Locate the cell with the specified text and output its [X, Y] center coordinate. 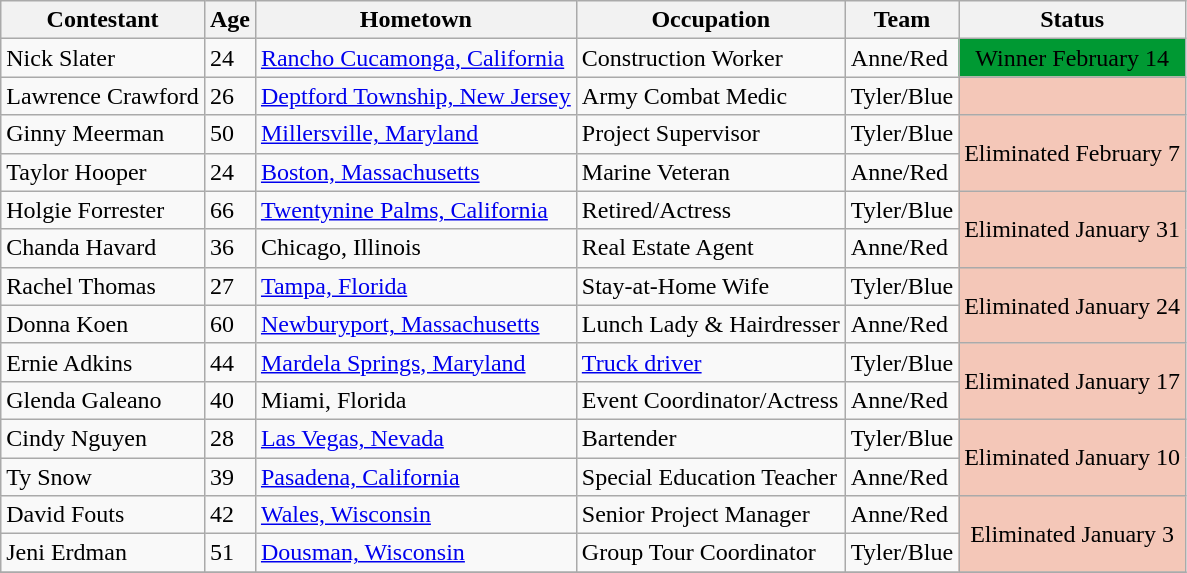
Boston, Massachusetts [416, 172]
Age [230, 20]
Taylor Hooper [103, 172]
39 [230, 477]
Winner February 14 [1072, 58]
Mardela Springs, Maryland [416, 362]
Ernie Adkins [103, 362]
26 [230, 96]
Group Tour Coordinator [710, 553]
Project Supervisor [710, 134]
51 [230, 553]
Lunch Lady & Hairdresser [710, 324]
Tampa, Florida [416, 286]
Donna Koen [103, 324]
44 [230, 362]
Lawrence Crawford [103, 96]
Truck driver [710, 362]
Team [902, 20]
Rachel Thomas [103, 286]
Eliminated January 24 [1072, 305]
42 [230, 515]
Special Education Teacher [710, 477]
Retired/Actress [710, 210]
Bartender [710, 438]
60 [230, 324]
Jeni Erdman [103, 553]
28 [230, 438]
Las Vegas, Nevada [416, 438]
Eliminated January 3 [1072, 534]
Chicago, Illinois [416, 248]
Rancho Cucamonga, California [416, 58]
Occupation [710, 20]
Twentynine Palms, California [416, 210]
Contestant [103, 20]
Ginny Meerman [103, 134]
Newburyport, Massachusetts [416, 324]
Army Combat Medic [710, 96]
Status [1072, 20]
Miami, Florida [416, 400]
Stay-at-Home Wife [710, 286]
Nick Slater [103, 58]
Wales, Wisconsin [416, 515]
Eliminated February 7 [1072, 153]
Eliminated January 31 [1072, 229]
27 [230, 286]
Holgie Forrester [103, 210]
David Fouts [103, 515]
Construction Worker [710, 58]
Eliminated January 10 [1072, 457]
40 [230, 400]
Real Estate Agent [710, 248]
Millersville, Maryland [416, 134]
36 [230, 248]
Deptford Township, New Jersey [416, 96]
Pasadena, California [416, 477]
50 [230, 134]
Cindy Nguyen [103, 438]
Eliminated January 17 [1072, 381]
Glenda Galeano [103, 400]
Ty Snow [103, 477]
Event Coordinator/Actress [710, 400]
66 [230, 210]
Senior Project Manager [710, 515]
Dousman, Wisconsin [416, 553]
Marine Veteran [710, 172]
Hometown [416, 20]
Chanda Havard [103, 248]
